Return the [x, y] coordinate for the center point of the cell that contains the specified text.  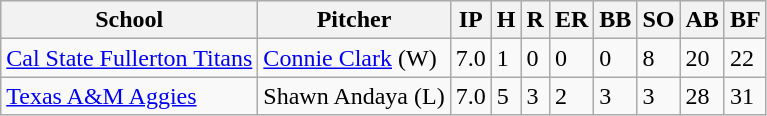
Texas A&M Aggies [130, 96]
BF [745, 20]
28 [702, 96]
1 [506, 58]
H [506, 20]
ER [571, 20]
R [535, 20]
School [130, 20]
Pitcher [354, 20]
2 [571, 96]
5 [506, 96]
AB [702, 20]
22 [745, 58]
8 [658, 58]
IP [470, 20]
Shawn Andaya (L) [354, 96]
Connie Clark (W) [354, 58]
BB [616, 20]
Cal State Fullerton Titans [130, 58]
20 [702, 58]
31 [745, 96]
SO [658, 20]
